Return (x, y) of the center of cell containing provided text 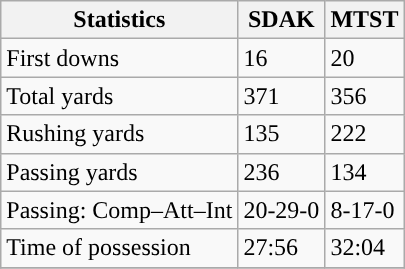
Passing: Comp–Att–Int (120, 210)
SDAK (282, 20)
Total yards (120, 96)
Rushing yards (120, 134)
8-17-0 (364, 210)
356 (364, 96)
16 (282, 58)
222 (364, 134)
135 (282, 134)
Statistics (120, 20)
20 (364, 58)
236 (282, 172)
27:56 (282, 248)
371 (282, 96)
32:04 (364, 248)
MTST (364, 20)
First downs (120, 58)
134 (364, 172)
Time of possession (120, 248)
Passing yards (120, 172)
20-29-0 (282, 210)
